Capture the cell that displays the provided text and extract its (x, y) central coordinate. 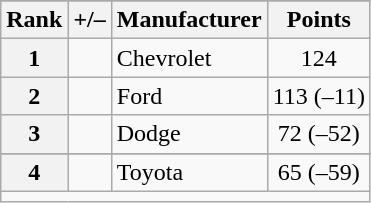
Points (318, 20)
65 (–59) (318, 172)
124 (318, 58)
4 (34, 172)
Ford (189, 96)
113 (–11) (318, 96)
+/– (90, 20)
Dodge (189, 134)
3 (34, 134)
1 (34, 58)
Manufacturer (189, 20)
Rank (34, 20)
2 (34, 96)
Toyota (189, 172)
Chevrolet (189, 58)
72 (–52) (318, 134)
